Return the [x, y] coordinate for the center point of the cell that contains the specified text.  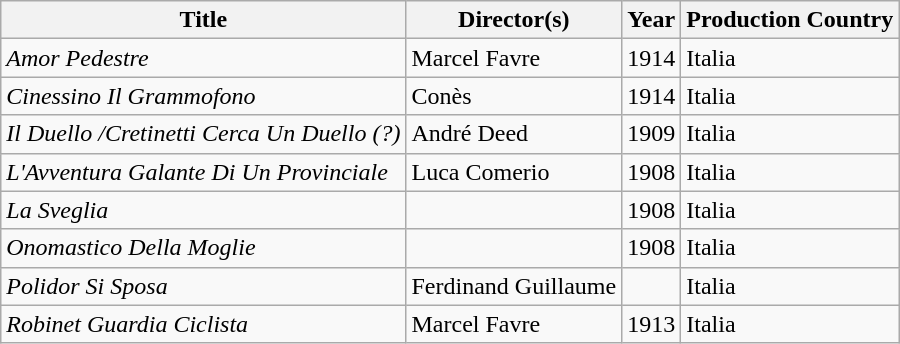
1913 [652, 324]
Title [204, 20]
Polidor Si Sposa [204, 286]
Onomastico Della Moglie [204, 248]
Cinessino Il Grammofono [204, 96]
L'Avventura Galante Di Un Provinciale [204, 172]
Luca Comerio [514, 172]
Il Duello /Cretinetti Cerca Un Duello (?) [204, 134]
Conès [514, 96]
La Sveglia [204, 210]
Director(s) [514, 20]
Robinet Guardia Ciclista [204, 324]
Year [652, 20]
1909 [652, 134]
Production Country [790, 20]
André Deed [514, 134]
Amor Pedestre [204, 58]
Ferdinand Guillaume [514, 286]
